Output the [X, Y] coordinate of the center of the cell containing the given text.  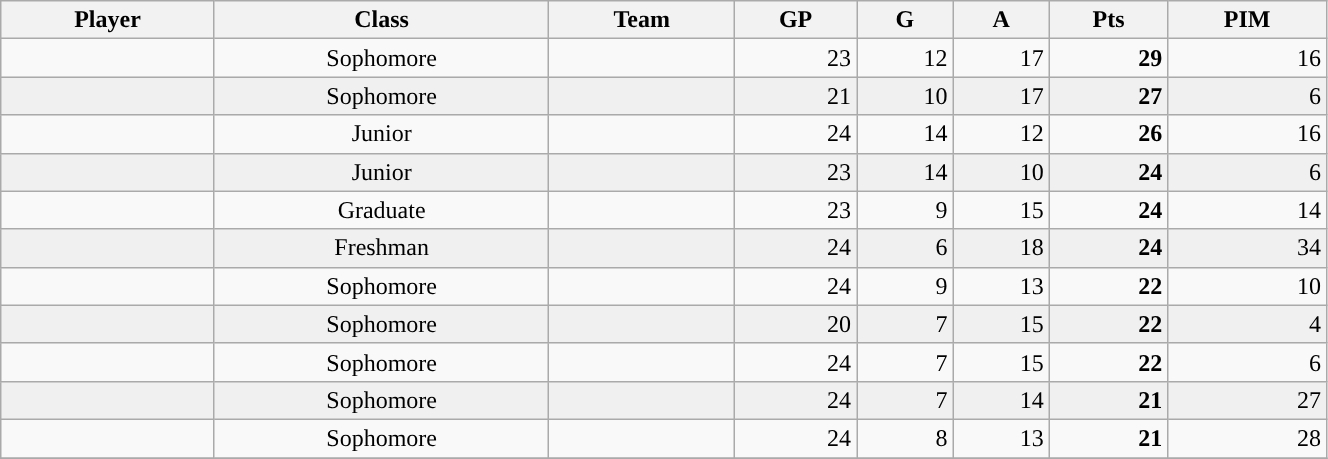
26 [1108, 134]
Player [108, 20]
Pts [1108, 20]
Graduate [382, 210]
G [905, 20]
Class [382, 20]
20 [796, 324]
4 [1248, 324]
GP [796, 20]
PIM [1248, 20]
8 [905, 438]
18 [1001, 248]
28 [1248, 438]
29 [1108, 58]
Freshman [382, 248]
34 [1248, 248]
A [1001, 20]
Team [642, 20]
